Pinpoint the cell where the given text exists, returning its [x, y] midpoint coordinate. 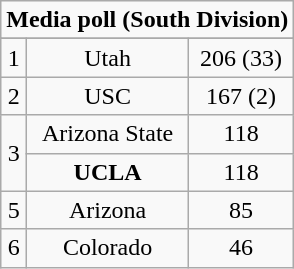
UCLA [108, 172]
1 [14, 58]
Arizona State [108, 134]
85 [241, 210]
3 [14, 153]
Media poll (South Division) [148, 20]
6 [14, 248]
206 (33) [241, 58]
Utah [108, 58]
167 (2) [241, 96]
Colorado [108, 248]
USC [108, 96]
5 [14, 210]
2 [14, 96]
Arizona [108, 210]
46 [241, 248]
